Determine the [X, Y] coordinate at the center of the cell enclosing the given text.  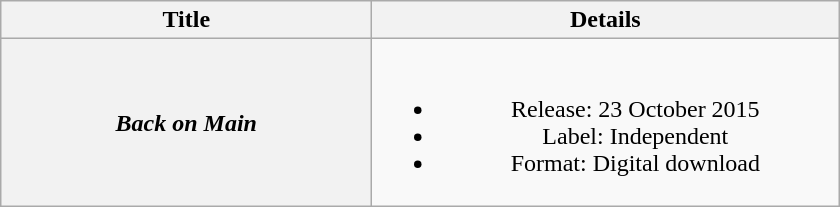
Title [186, 20]
Release: 23 October 2015Label: IndependentFormat: Digital download [606, 122]
Details [606, 20]
Back on Main [186, 122]
